For the text-containing cell, return its midpoint in [X, Y] coordinate format. 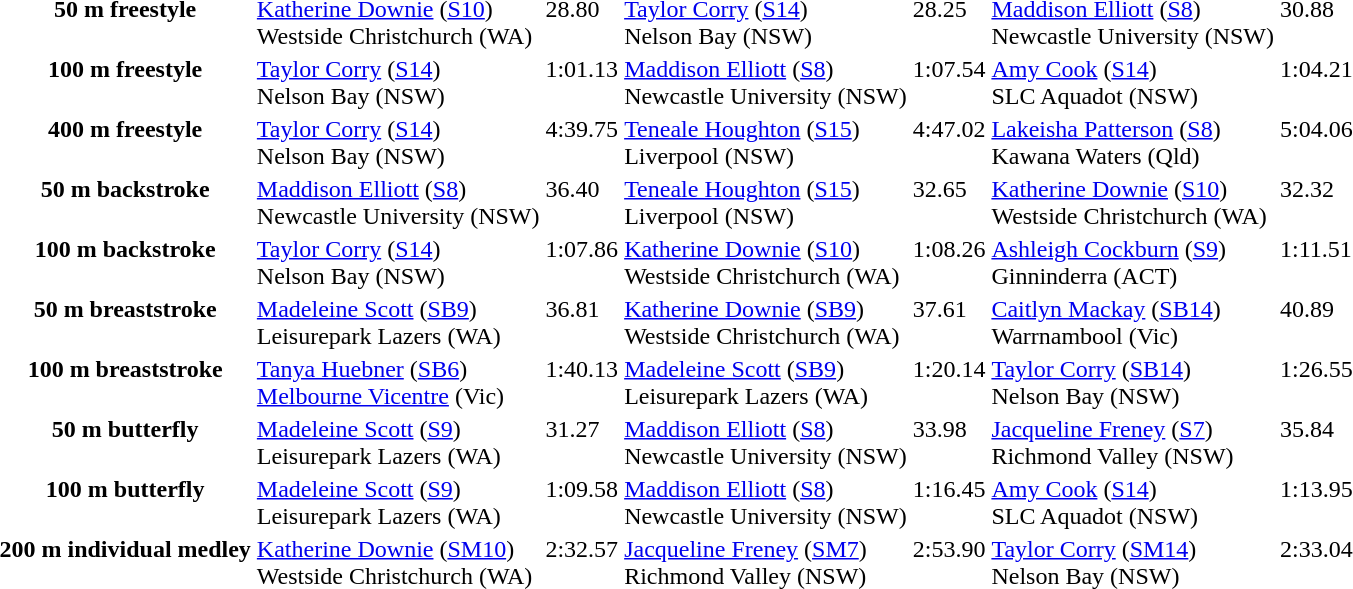
Taylor Corry (SB14)Nelson Bay (NSW) [1133, 382]
Caitlyn Mackay (SB14)Warrnambool (Vic) [1133, 322]
Tanya Huebner (SB6)Melbourne Vicentre (Vic) [398, 382]
4:47.02 [949, 142]
1:07.86 [582, 262]
33.98 [949, 442]
36.40 [582, 202]
31.27 [582, 442]
37.61 [949, 322]
32.65 [949, 202]
Lakeisha Patterson (S8)Kawana Waters (Qld) [1133, 142]
1:09.58 [582, 502]
Jacqueline Freney (S7)Richmond Valley (NSW) [1133, 442]
1:40.13 [582, 382]
1:08.26 [949, 262]
36.81 [582, 322]
4:39.75 [582, 142]
1:16.45 [949, 502]
Katherine Downie (SB9)Westside Christchurch (WA) [766, 322]
1:20.14 [949, 382]
1:07.54 [949, 82]
1:01.13 [582, 82]
Ashleigh Cockburn (S9)Ginninderra (ACT) [1133, 262]
